Pinpoint the cell where the given text exists, returning its [x, y] midpoint coordinate. 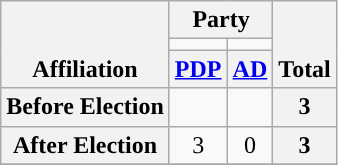
After Election [86, 145]
Total [305, 44]
Party [220, 20]
Affiliation [86, 44]
0 [250, 145]
AD [250, 69]
Before Election [86, 107]
PDP [198, 69]
